Return [x, y] of the center of cell containing provided text 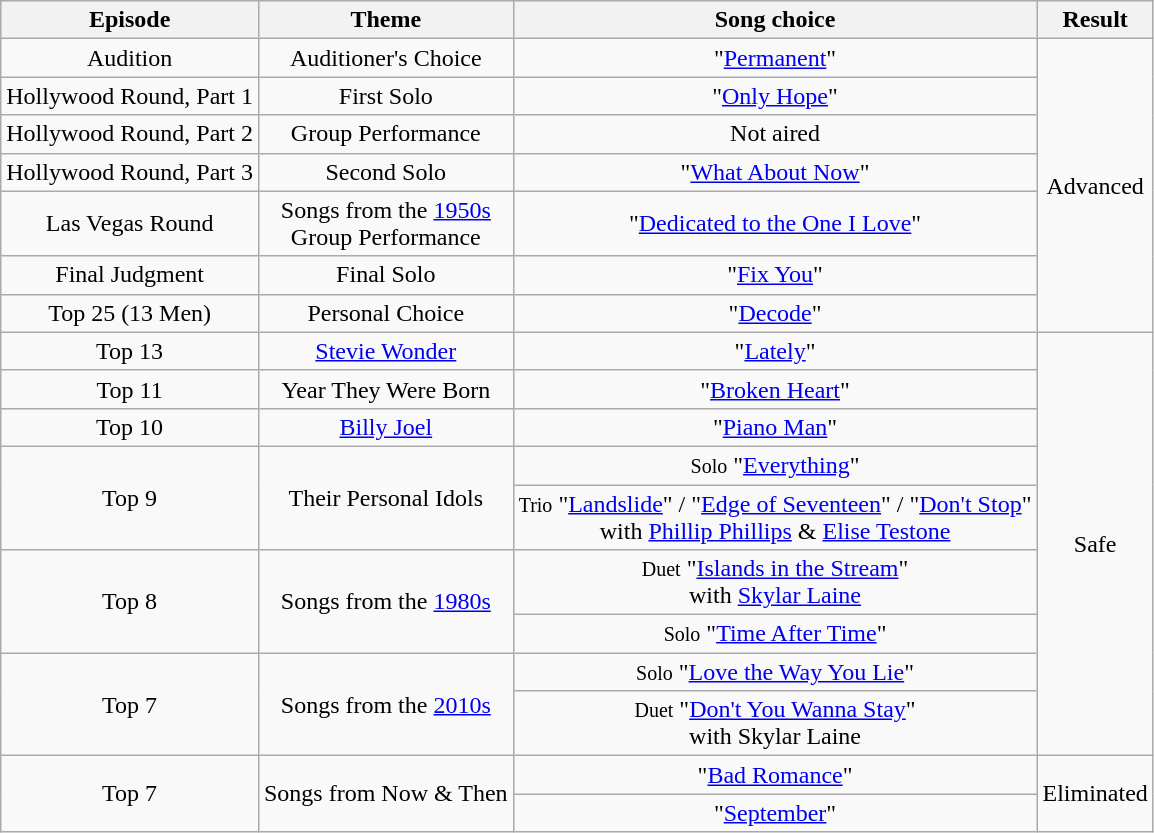
Songs from the 2010s [386, 704]
Duet "Don't You Wanna Stay"with Skylar Laine [775, 724]
"Broken Heart" [775, 389]
Hollywood Round, Part 3 [130, 172]
Result [1095, 20]
"Permanent" [775, 58]
"Only Hope" [775, 96]
Top 8 [130, 602]
Second Solo [386, 172]
"Fix You" [775, 275]
Not aired [775, 134]
Personal Choice [386, 313]
Final Judgment [130, 275]
"Lately" [775, 351]
Group Performance [386, 134]
Top 10 [130, 427]
Audition [130, 58]
Their Personal Idols [386, 498]
Song choice [775, 20]
Eliminated [1095, 794]
Top 9 [130, 498]
Safe [1095, 544]
First Solo [386, 96]
Las Vegas Round [130, 224]
Auditioner's Choice [386, 58]
"Dedicated to the One I Love" [775, 224]
"Piano Man" [775, 427]
"September" [775, 813]
Year They Were Born [386, 389]
Hollywood Round, Part 2 [130, 134]
Songs from Now & Then [386, 794]
Stevie Wonder [386, 351]
Songs from the 1980s [386, 602]
Solo "Everything" [775, 465]
"What About Now" [775, 172]
Final Solo [386, 275]
"Decode" [775, 313]
Hollywood Round, Part 1 [130, 96]
Songs from the 1950sGroup Performance [386, 224]
Advanced [1095, 186]
Top 13 [130, 351]
Trio "Landslide" / "Edge of Seventeen" / "Don't Stop"with Phillip Phillips & Elise Testone [775, 516]
Billy Joel [386, 427]
Solo "Time After Time" [775, 634]
Top 11 [130, 389]
"Bad Romance" [775, 775]
Top 25 (13 Men) [130, 313]
Solo "Love the Way You Lie" [775, 672]
Episode [130, 20]
Theme [386, 20]
Duet "Islands in the Stream"with Skylar Laine [775, 582]
